Find where the given text appears and provide that cell's center as [X, Y] coordinate. 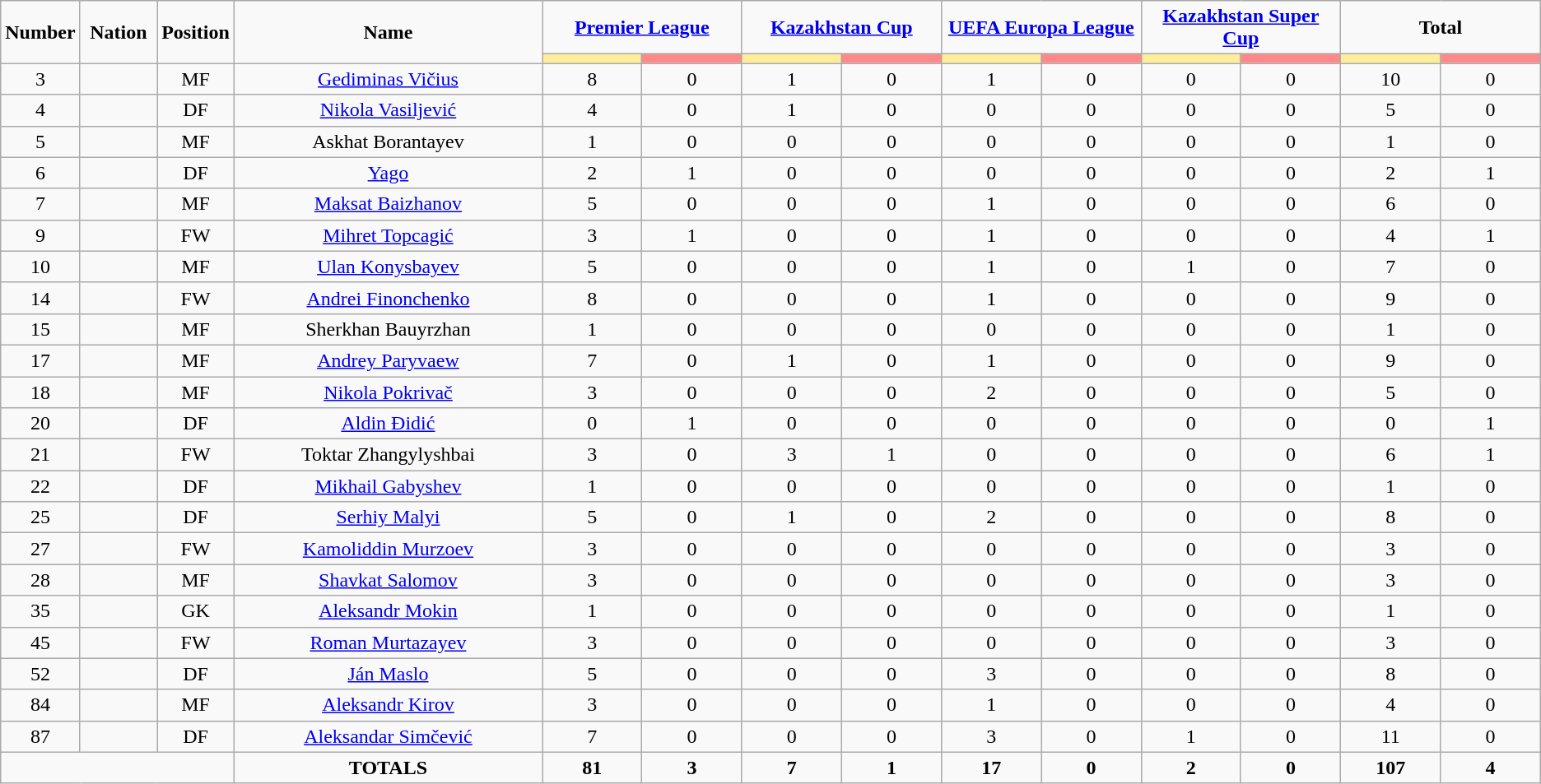
35 [40, 611]
Kazakhstan Super Cup [1241, 28]
Kamoliddin Murzoev [388, 549]
Kazakhstan Cup [841, 28]
Andrei Finonchenko [388, 298]
Ulan Konysbayev [388, 267]
11 [1391, 736]
Number [40, 32]
TOTALS [388, 768]
14 [40, 298]
Mikhail Gabyshev [388, 486]
Serhiy Malyi [388, 517]
GK [196, 611]
Mihret Topcagić [388, 235]
Andrey Paryvaew [388, 360]
15 [40, 329]
Ján Maslo [388, 674]
Premier League [642, 28]
25 [40, 517]
UEFA Europa League [1042, 28]
Roman Murtazayev [388, 643]
Gediminas Vičius [388, 79]
20 [40, 424]
Position [196, 32]
Sherkhan Bauyrzhan [388, 329]
87 [40, 736]
Aleksandr Kirov [388, 705]
21 [40, 455]
Maksat Baizhanov [388, 204]
Aleksandr Mokin [388, 611]
Yago [388, 173]
Nikola Pokrivač [388, 392]
Shavkat Salomov [388, 580]
Aleksandar Simčević [388, 736]
Name [388, 32]
81 [591, 768]
28 [40, 580]
52 [40, 674]
Askhat Borantayev [388, 141]
27 [40, 549]
Total [1441, 28]
107 [1391, 768]
Aldin Đidić [388, 424]
Nation [119, 32]
Toktar Zhangylyshbai [388, 455]
45 [40, 643]
18 [40, 392]
84 [40, 705]
Nikola Vasiljević [388, 110]
22 [40, 486]
